Identify which cell holds the provided text, then report its (x, y) central coordinate. 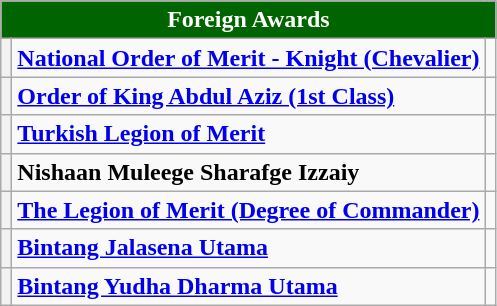
Foreign Awards (248, 20)
Turkish Legion of Merit (248, 134)
Bintang Yudha Dharma Utama (248, 286)
Nishaan Muleege Sharafge Izzaiy (248, 172)
The Legion of Merit (Degree of Commander) (248, 210)
National Order of Merit - Knight (Chevalier) (248, 58)
Bintang Jalasena Utama (248, 248)
Order of King Abdul Aziz (1st Class) (248, 96)
